Return (X, Y) of the center of cell containing provided text 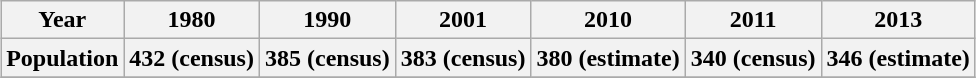
432 (census) (192, 58)
1980 (192, 20)
2010 (608, 20)
340 (census) (753, 58)
Year (62, 20)
385 (census) (327, 58)
2013 (898, 20)
380 (estimate) (608, 58)
383 (census) (463, 58)
2011 (753, 20)
346 (estimate) (898, 58)
2001 (463, 20)
1990 (327, 20)
Population (62, 58)
